Provide the [X, Y] coordinate of the cell's center where the given text is located.  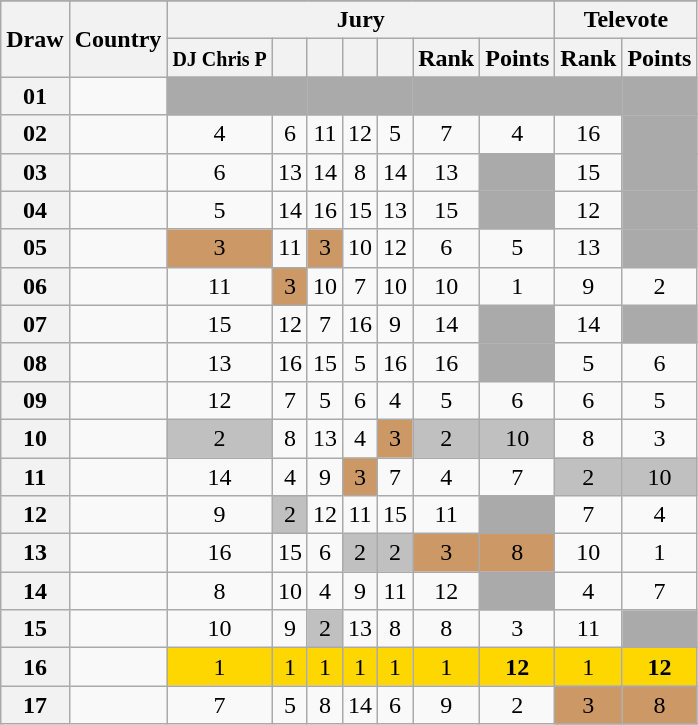
DJ Chris P [220, 58]
09 [35, 400]
03 [35, 172]
Draw [35, 39]
06 [35, 286]
05 [35, 248]
01 [35, 96]
Televote [626, 20]
Country [118, 39]
Jury [361, 20]
02 [35, 134]
04 [35, 210]
17 [35, 705]
08 [35, 362]
07 [35, 324]
